Return [X, Y] of the center of cell containing provided text 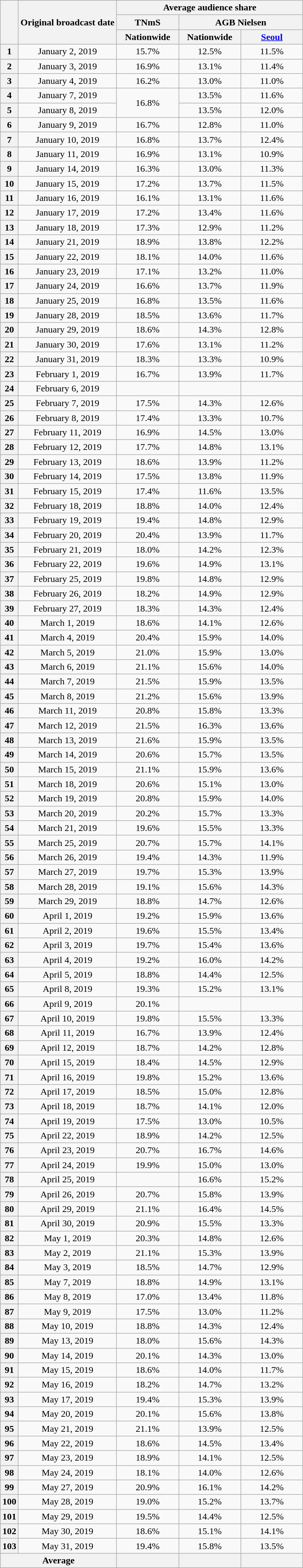
85 [9, 1282]
January 18, 2019 [68, 227]
96 [9, 1443]
April 8, 2019 [68, 989]
February 19, 2019 [68, 520]
17.0% [147, 1297]
April 29, 2019 [68, 1209]
58 [9, 886]
April 12, 2019 [68, 1048]
76 [9, 1150]
21 [9, 344]
73 [9, 1106]
January 14, 2019 [68, 169]
5 [9, 110]
April 9, 2019 [68, 1004]
13 [9, 227]
February 12, 2019 [68, 447]
15.4% [210, 945]
May 13, 2019 [68, 1341]
16.4% [210, 1209]
11.8% [272, 1297]
17.3% [147, 227]
77 [9, 1165]
54 [9, 828]
10 [9, 184]
94 [9, 1414]
70 [9, 1062]
10.5% [272, 1121]
50 [9, 769]
May 17, 2019 [68, 1399]
April 15, 2019 [68, 1062]
January 29, 2019 [68, 330]
May 23, 2019 [68, 1458]
March 19, 2019 [68, 799]
April 26, 2019 [68, 1194]
88 [9, 1326]
42 [9, 652]
7 [9, 139]
55 [9, 843]
74 [9, 1121]
80 [9, 1209]
January 17, 2019 [68, 213]
40 [9, 623]
January 16, 2019 [68, 198]
February 15, 2019 [68, 491]
23 [9, 374]
69 [9, 1048]
29 [9, 462]
28 [9, 447]
17.1% [147, 271]
19.9% [147, 1165]
January 8, 2019 [68, 110]
41 [9, 637]
April 10, 2019 [68, 1018]
April 4, 2019 [68, 960]
February 26, 2019 [68, 593]
20.2% [147, 813]
Average [59, 1560]
12.2% [272, 242]
May 20, 2019 [68, 1414]
April 16, 2019 [68, 1077]
January 22, 2019 [68, 257]
February 21, 2019 [68, 550]
92 [9, 1385]
AGB Nielsen [241, 22]
April 25, 2019 [68, 1180]
56 [9, 857]
May 24, 2019 [68, 1473]
TNmS [147, 22]
May 31, 2019 [68, 1546]
60 [9, 916]
January 24, 2019 [68, 286]
66 [9, 1004]
March 29, 2019 [68, 901]
14 [9, 242]
87 [9, 1311]
82 [9, 1238]
44 [9, 682]
March 7, 2019 [68, 682]
27 [9, 433]
11.4% [272, 66]
May 29, 2019 [68, 1516]
February 1, 2019 [68, 374]
59 [9, 901]
Average audience share [210, 8]
30 [9, 476]
February 27, 2019 [68, 608]
12.3% [272, 550]
May 8, 2019 [68, 1297]
19.0% [147, 1502]
51 [9, 784]
43 [9, 667]
16 [9, 271]
67 [9, 1018]
March 12, 2019 [68, 725]
May 14, 2019 [68, 1355]
March 8, 2019 [68, 696]
62 [9, 945]
January 31, 2019 [68, 359]
March 15, 2019 [68, 769]
48 [9, 740]
January 4, 2019 [68, 81]
65 [9, 989]
19.1% [147, 886]
49 [9, 755]
102 [9, 1531]
February 13, 2019 [68, 462]
18.4% [147, 1062]
17.7% [147, 447]
January 7, 2019 [68, 95]
100 [9, 1502]
19.3% [147, 989]
18 [9, 301]
9 [9, 169]
99 [9, 1487]
April 11, 2019 [68, 1033]
83 [9, 1253]
17.6% [147, 344]
3 [9, 81]
81 [9, 1224]
April 24, 2019 [68, 1165]
March 26, 2019 [68, 857]
March 6, 2019 [68, 667]
January 3, 2019 [68, 66]
46 [9, 711]
April 17, 2019 [68, 1092]
March 1, 2019 [68, 623]
31 [9, 491]
March 25, 2019 [68, 843]
97 [9, 1458]
May 7, 2019 [68, 1282]
75 [9, 1136]
Seoul [272, 37]
79 [9, 1194]
11 [9, 198]
January 30, 2019 [68, 344]
63 [9, 960]
25 [9, 403]
February 7, 2019 [68, 403]
February 14, 2019 [68, 476]
53 [9, 813]
6 [9, 125]
11.3% [272, 169]
17 [9, 286]
February 25, 2019 [68, 579]
14.6% [272, 1150]
May 27, 2019 [68, 1487]
April 22, 2019 [68, 1136]
January 28, 2019 [68, 315]
May 2, 2019 [68, 1253]
April 30, 2019 [68, 1224]
January 21, 2019 [68, 242]
May 21, 2019 [68, 1429]
February 22, 2019 [68, 564]
35 [9, 550]
101 [9, 1516]
21.6% [147, 740]
45 [9, 696]
2 [9, 66]
20.3% [147, 1238]
4 [9, 95]
72 [9, 1092]
24 [9, 388]
March 4, 2019 [68, 637]
April 1, 2019 [68, 916]
May 28, 2019 [68, 1502]
May 9, 2019 [68, 1311]
36 [9, 564]
16.0% [210, 960]
April 3, 2019 [68, 945]
78 [9, 1180]
21.0% [147, 652]
1 [9, 52]
8 [9, 154]
38 [9, 593]
47 [9, 725]
89 [9, 1341]
February 18, 2019 [68, 506]
Original broadcast date [68, 22]
March 20, 2019 [68, 813]
21.2% [147, 696]
January 15, 2019 [68, 184]
March 5, 2019 [68, 652]
98 [9, 1473]
86 [9, 1297]
May 22, 2019 [68, 1443]
May 15, 2019 [68, 1370]
64 [9, 975]
71 [9, 1077]
April 18, 2019 [68, 1106]
33 [9, 520]
May 1, 2019 [68, 1238]
January 9, 2019 [68, 125]
32 [9, 506]
March 14, 2019 [68, 755]
84 [9, 1267]
15 [9, 257]
91 [9, 1370]
26 [9, 418]
April 5, 2019 [68, 975]
52 [9, 799]
95 [9, 1429]
19.5% [147, 1516]
May 10, 2019 [68, 1326]
January 23, 2019 [68, 271]
March 18, 2019 [68, 784]
February 8, 2019 [68, 418]
March 11, 2019 [68, 711]
January 11, 2019 [68, 154]
19 [9, 315]
May 16, 2019 [68, 1385]
37 [9, 579]
May 3, 2019 [68, 1267]
93 [9, 1399]
16.2% [147, 81]
February 6, 2019 [68, 388]
12 [9, 213]
April 2, 2019 [68, 931]
January 2, 2019 [68, 52]
90 [9, 1355]
March 21, 2019 [68, 828]
May 30, 2019 [68, 1531]
20 [9, 330]
10.7% [272, 418]
68 [9, 1033]
April 19, 2019 [68, 1121]
34 [9, 535]
61 [9, 931]
March 13, 2019 [68, 740]
February 11, 2019 [68, 433]
March 28, 2019 [68, 886]
April 23, 2019 [68, 1150]
January 10, 2019 [68, 139]
March 27, 2019 [68, 872]
57 [9, 872]
February 20, 2019 [68, 535]
22 [9, 359]
January 25, 2019 [68, 301]
103 [9, 1546]
39 [9, 608]
